Provide the [X, Y] coordinate of the cell's center where the given text is located.  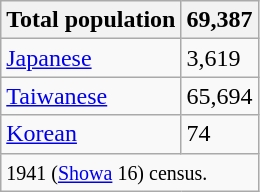
69,387 [220, 20]
Total population [91, 20]
74 [220, 134]
Korean [91, 134]
65,694 [220, 96]
Japanese [91, 58]
Taiwanese [91, 96]
3,619 [220, 58]
1941 (Showa 16) census. [130, 172]
